Search for the cell housing the specified text and yield its [x, y] center coordinate. 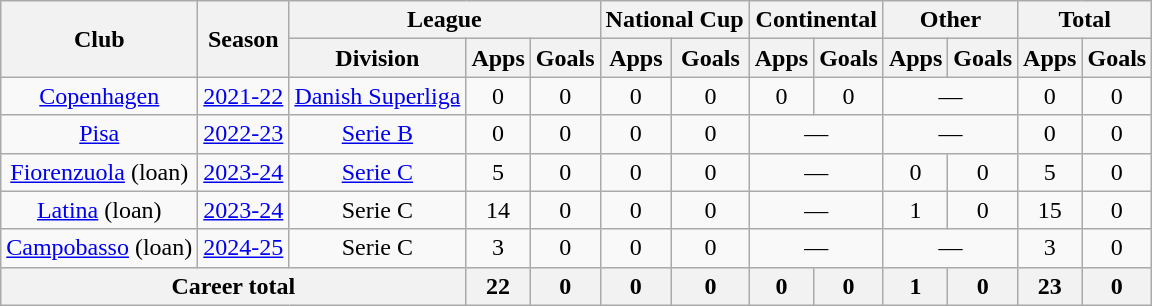
14 [498, 210]
15 [1050, 210]
Fiorenzuola (loan) [100, 172]
Danish Superliga [378, 96]
Copenhagen [100, 96]
Career total [234, 286]
Club [100, 39]
Division [378, 58]
23 [1050, 286]
National Cup [674, 20]
Continental [816, 20]
Pisa [100, 134]
Other [950, 20]
Total [1085, 20]
Serie B [378, 134]
2022-23 [244, 134]
2024-25 [244, 248]
22 [498, 286]
League [444, 20]
Season [244, 39]
Latina (loan) [100, 210]
2021-22 [244, 96]
Campobasso (loan) [100, 248]
